Detect which cell encompasses the target text, then output its (x, y) center coordinate. 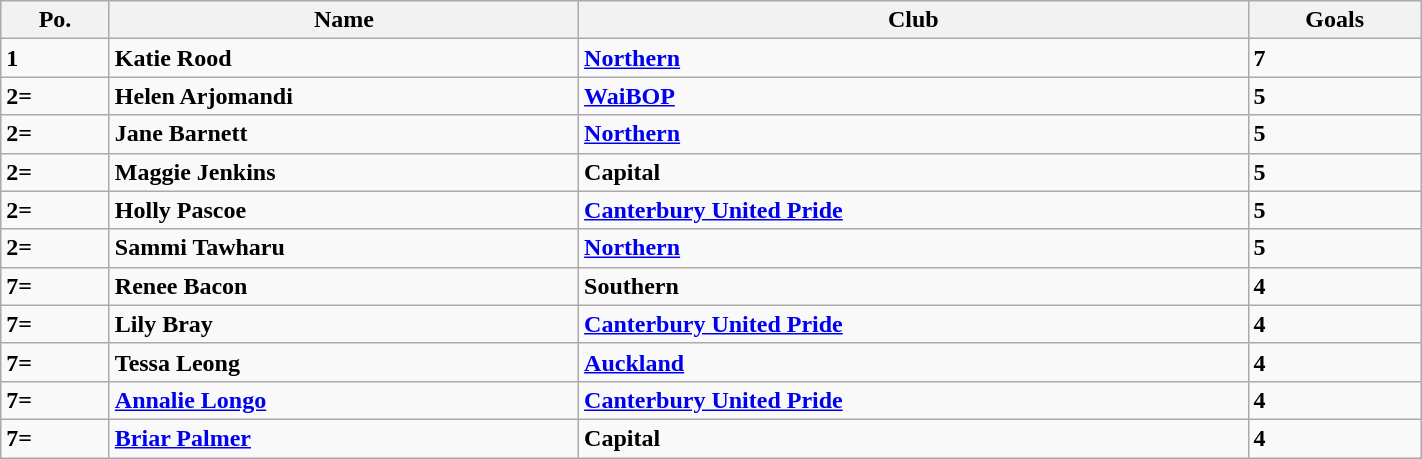
Sammi Tawharu (344, 248)
Club (914, 20)
Po. (56, 20)
Tessa Leong (344, 362)
Auckland (914, 362)
WaiBOP (914, 96)
7 (1334, 58)
Holly Pascoe (344, 210)
Goals (1334, 20)
Katie Rood (344, 58)
1 (56, 58)
Southern (914, 286)
Annalie Longo (344, 400)
Name (344, 20)
Lily Bray (344, 324)
Helen Arjomandi (344, 96)
Briar Palmer (344, 438)
Maggie Jenkins (344, 172)
Renee Bacon (344, 286)
Jane Barnett (344, 134)
